Identify which cell holds the provided text, then report its [x, y] central coordinate. 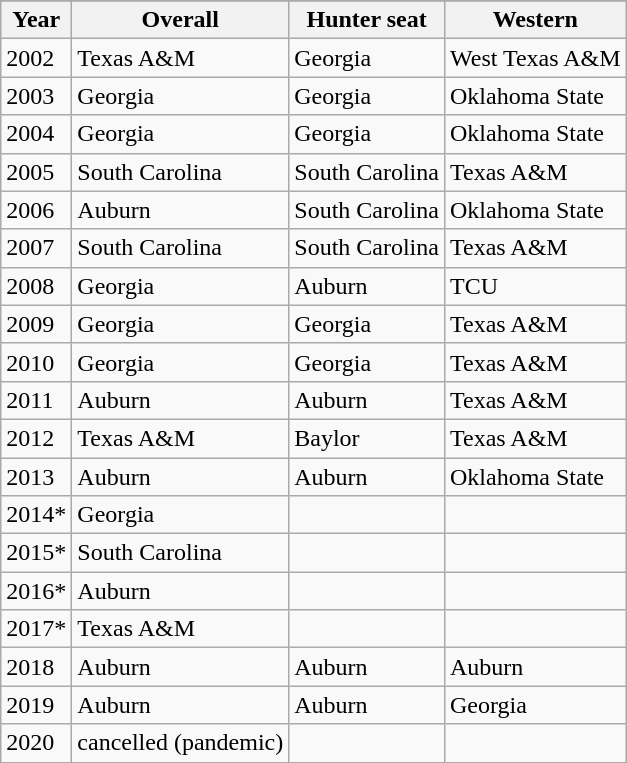
Baylor [367, 438]
2014* [36, 515]
Western [535, 20]
cancelled (pandemic) [180, 743]
2002 [36, 58]
TCU [535, 286]
2004 [36, 134]
2020 [36, 743]
Overall [180, 20]
2010 [36, 362]
2019 [36, 705]
Hunter seat [367, 20]
2015* [36, 553]
2009 [36, 324]
2016* [36, 591]
West Texas A&M [535, 58]
2006 [36, 210]
2012 [36, 438]
2017* [36, 629]
2003 [36, 96]
2007 [36, 248]
2011 [36, 400]
2005 [36, 172]
2013 [36, 477]
2018 [36, 667]
2008 [36, 286]
Year [36, 20]
